Return [x, y] of the center of cell containing provided text 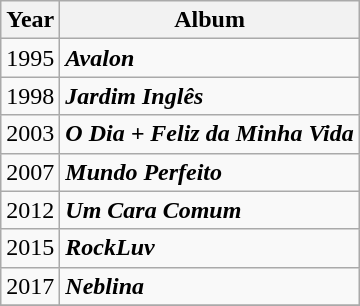
Avalon [210, 58]
2017 [30, 286]
RockLuv [210, 248]
Jardim Inglês [210, 96]
2007 [30, 172]
Year [30, 20]
O Dia + Feliz da Minha Vida [210, 134]
Album [210, 20]
1998 [30, 96]
1995 [30, 58]
Neblina [210, 286]
2003 [30, 134]
2015 [30, 248]
2012 [30, 210]
Um Cara Comum [210, 210]
Mundo Perfeito [210, 172]
